Determine the (X, Y) coordinate at the center of the cell enclosing the given text.  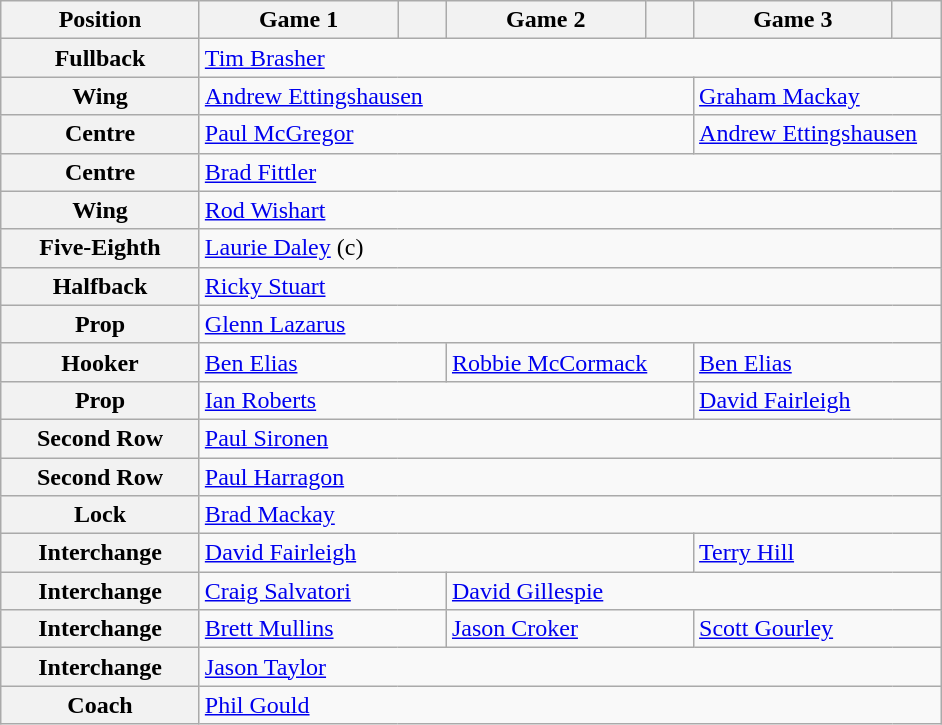
Jason Taylor (570, 667)
Tim Brasher (570, 58)
Brett Mullins (322, 629)
Ricky Stuart (570, 286)
Coach (100, 705)
Game 3 (794, 20)
Graham Mackay (818, 96)
Position (100, 20)
Game 2 (546, 20)
Hooker (100, 362)
Paul Sironen (570, 438)
Phil Gould (570, 705)
Fullback (100, 58)
Paul Harragon (570, 477)
Paul McGregor (446, 134)
Brad Mackay (570, 515)
Scott Gourley (818, 629)
Glenn Lazarus (570, 324)
Game 1 (298, 20)
Terry Hill (818, 553)
Five-Eighth (100, 248)
Craig Salvatori (322, 591)
Robbie McCormack (570, 362)
Jason Croker (570, 629)
Halfback (100, 286)
Brad Fittler (570, 172)
Lock (100, 515)
David Gillespie (693, 591)
Rod Wishart (570, 210)
Laurie Daley (c) (570, 248)
Ian Roberts (446, 400)
